Identify which cell holds the provided text, then report its (x, y) central coordinate. 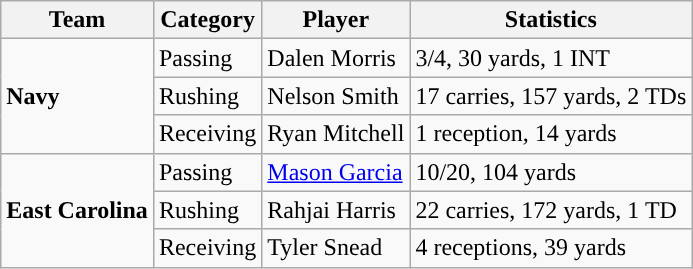
Mason Garcia (336, 172)
Navy (78, 96)
Ryan Mitchell (336, 134)
Rahjai Harris (336, 210)
1 reception, 14 yards (551, 134)
Dalen Morris (336, 58)
Tyler Snead (336, 248)
Player (336, 20)
10/20, 104 yards (551, 172)
East Carolina (78, 210)
Team (78, 20)
Category (207, 20)
22 carries, 172 yards, 1 TD (551, 210)
4 receptions, 39 yards (551, 248)
17 carries, 157 yards, 2 TDs (551, 96)
Nelson Smith (336, 96)
Statistics (551, 20)
3/4, 30 yards, 1 INT (551, 58)
